Locate the cell with the specified text and output its (X, Y) center coordinate. 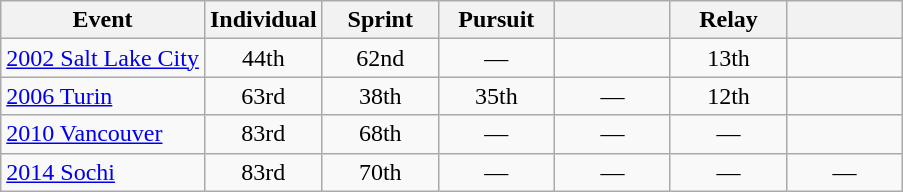
44th (263, 58)
12th (728, 96)
35th (496, 96)
62nd (380, 58)
68th (380, 134)
Event (103, 20)
Individual (263, 20)
2014 Sochi (103, 172)
2006 Turin (103, 96)
Pursuit (496, 20)
Sprint (380, 20)
2002 Salt Lake City (103, 58)
Relay (728, 20)
63rd (263, 96)
13th (728, 58)
2010 Vancouver (103, 134)
70th (380, 172)
38th (380, 96)
